Output the (X, Y) coordinate of the center of the cell containing the given text.  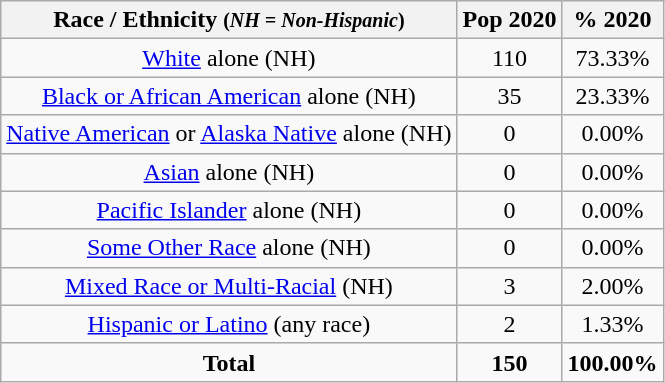
100.00% (612, 362)
Native American or Alaska Native alone (NH) (229, 134)
Hispanic or Latino (any race) (229, 324)
Black or African American alone (NH) (229, 96)
1.33% (612, 324)
3 (510, 286)
Some Other Race alone (NH) (229, 248)
73.33% (612, 58)
Pop 2020 (510, 20)
2 (510, 324)
150 (510, 362)
Total (229, 362)
Asian alone (NH) (229, 172)
110 (510, 58)
Mixed Race or Multi-Racial (NH) (229, 286)
White alone (NH) (229, 58)
35 (510, 96)
Pacific Islander alone (NH) (229, 210)
% 2020 (612, 20)
Race / Ethnicity (NH = Non-Hispanic) (229, 20)
2.00% (612, 286)
23.33% (612, 96)
